Detect which cell encompasses the target text, then output its (X, Y) center coordinate. 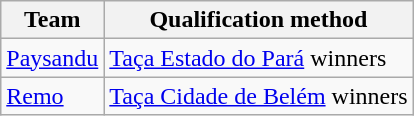
Qualification method (258, 20)
Taça Cidade de Belém winners (258, 96)
Paysandu (52, 58)
Remo (52, 96)
Team (52, 20)
Taça Estado do Pará winners (258, 58)
